Scan for the cell matching the given text and deliver its (x, y) coordinate at center. 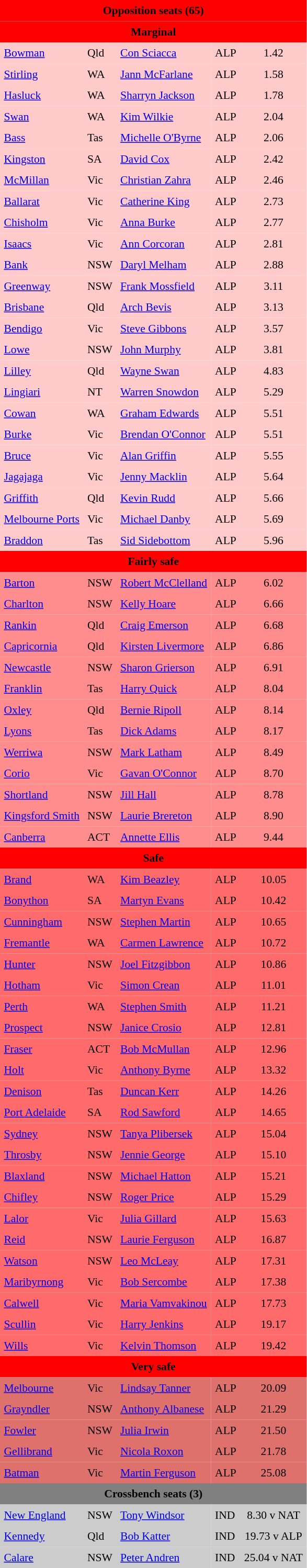
5.96 (273, 540)
McMillan (42, 180)
21.50 (273, 1430)
Kim Wilkie (163, 116)
Martyn Evans (163, 900)
Brendan O'Connor (163, 434)
Ballarat (42, 201)
8.90 (273, 816)
5.69 (273, 519)
Brand (42, 879)
Steve Gibbons (163, 328)
Greenway (42, 286)
Fraser (42, 1048)
Kelvin Thomson (163, 1345)
Annette Ellis (163, 837)
Port Adelaide (42, 1112)
2.88 (273, 265)
2.04 (273, 116)
Braddon (42, 540)
Lalor (42, 1218)
Fremantle (42, 943)
Crossbench seats (3) (153, 1494)
Mark Latham (163, 752)
Kelly Hoare (163, 604)
14.26 (273, 1091)
Kingsford Smith (42, 816)
17.38 (273, 1282)
Bob Sercombe (163, 1282)
Duncan Kerr (163, 1091)
8.70 (273, 773)
Kevin Rudd (163, 498)
New England (42, 1515)
3.57 (273, 328)
25.08 (273, 1472)
Sharryn Jackson (163, 95)
Franklin (42, 689)
Jenny Macklin (163, 477)
Gellibrand (42, 1451)
6.68 (273, 625)
15.21 (273, 1176)
Chisholm (42, 222)
Dick Adams (163, 731)
Bank (42, 265)
Oxley (42, 709)
Graham Edwards (163, 413)
Bruce (42, 455)
Charlton (42, 604)
Corio (42, 773)
Blaxland (42, 1176)
Simon Crean (163, 985)
Ann Corcoran (163, 243)
Michelle O'Byrne (163, 138)
14.65 (273, 1112)
Bowman (42, 53)
21.78 (273, 1451)
Shortland (42, 794)
11.21 (273, 1006)
Lowe (42, 349)
Kingston (42, 159)
1.42 (273, 53)
Laurie Ferguson (163, 1239)
Leo McLeay (163, 1260)
Stephen Smith (163, 1006)
Fowler (42, 1430)
Opposition seats (65) (153, 10)
1.58 (273, 74)
1.78 (273, 95)
13.32 (273, 1070)
Harry Quick (163, 689)
16.87 (273, 1239)
5.66 (273, 498)
Melbourne (42, 1387)
2.42 (273, 159)
Sydney (42, 1133)
9.44 (273, 837)
Very safe (153, 1367)
Cowan (42, 413)
3.81 (273, 349)
Craig Emerson (163, 625)
15.04 (273, 1133)
Canberra (42, 837)
Cunningham (42, 921)
Newcastle (42, 667)
Wills (42, 1345)
Barton (42, 582)
Hunter (42, 964)
Bob McMullan (163, 1048)
Throsby (42, 1155)
Rankin (42, 625)
Hasluck (42, 95)
12.81 (273, 1028)
5.64 (273, 477)
Warren Snowdon (163, 392)
Nicola Roxon (163, 1451)
Lilley (42, 370)
Tony Windsor (163, 1515)
21.29 (273, 1409)
Anthony Byrne (163, 1070)
Maribyrnong (42, 1282)
Bob Katter (163, 1536)
Julia Irwin (163, 1430)
Janice Crosio (163, 1028)
Wayne Swan (163, 370)
Kirsten Livermore (163, 646)
Harry Jenkins (163, 1324)
17.31 (273, 1260)
Batman (42, 1472)
Calwell (42, 1303)
Michael Danby (163, 519)
Bass (42, 138)
Kennedy (42, 1536)
Prospect (42, 1028)
2.46 (273, 180)
8.30 v NAT (273, 1515)
15.63 (273, 1218)
Jagajaga (42, 477)
2.73 (273, 201)
Bernie Ripoll (163, 709)
19.73 v ALP (273, 1536)
Sharon Grierson (163, 667)
2.06 (273, 138)
Brisbane (42, 307)
6.86 (273, 646)
Capricornia (42, 646)
5.55 (273, 455)
Stirling (42, 74)
Alan Griffin (163, 455)
Chifley (42, 1197)
Michael Hatton (163, 1176)
10.05 (273, 879)
Isaacs (42, 243)
3.11 (273, 286)
15.10 (273, 1155)
Calare (42, 1557)
Sid Sidebottom (163, 540)
Anthony Albanese (163, 1409)
Arch Bevis (163, 307)
6.66 (273, 604)
Kim Beazley (163, 879)
Frank Mossfield (163, 286)
Rod Sawford (163, 1112)
10.42 (273, 900)
Hotham (42, 985)
8.49 (273, 752)
Joel Fitzgibbon (163, 964)
10.86 (273, 964)
4.83 (273, 370)
8.04 (273, 689)
Lingiari (42, 392)
Laurie Brereton (163, 816)
Melbourne Ports (42, 519)
NT (100, 392)
Griffith (42, 498)
Martin Ferguson (163, 1472)
3.13 (273, 307)
17.73 (273, 1303)
Julia Gillard (163, 1218)
Burke (42, 434)
Reid (42, 1239)
Scullin (42, 1324)
Bendigo (42, 328)
Maria Vamvakinou (163, 1303)
Watson (42, 1260)
Christian Zahra (163, 180)
8.78 (273, 794)
Holt (42, 1070)
11.01 (273, 985)
2.81 (273, 243)
10.72 (273, 943)
David Cox (163, 159)
Lyons (42, 731)
Tanya Plibersek (163, 1133)
Robert McClelland (163, 582)
Stephen Martin (163, 921)
Bonython (42, 900)
15.29 (273, 1197)
Grayndler (42, 1409)
2.77 (273, 222)
8.17 (273, 731)
Jill Hall (163, 794)
Marginal (153, 31)
25.04 v NAT (273, 1557)
12.96 (273, 1048)
20.09 (273, 1387)
Werriwa (42, 752)
10.65 (273, 921)
Peter Andren (163, 1557)
Daryl Melham (163, 265)
Con Sciacca (163, 53)
Carmen Lawrence (163, 943)
Jann McFarlane (163, 74)
Jennie George (163, 1155)
Perth (42, 1006)
Lindsay Tanner (163, 1387)
Catherine King (163, 201)
5.29 (273, 392)
Swan (42, 116)
19.42 (273, 1345)
Fairly safe (153, 561)
Gavan O'Connor (163, 773)
8.14 (273, 709)
Anna Burke (163, 222)
6.02 (273, 582)
Safe (153, 858)
6.91 (273, 667)
19.17 (273, 1324)
John Murphy (163, 349)
Roger Price (163, 1197)
Denison (42, 1091)
